Identify which cell holds the provided text, then report its [X, Y] central coordinate. 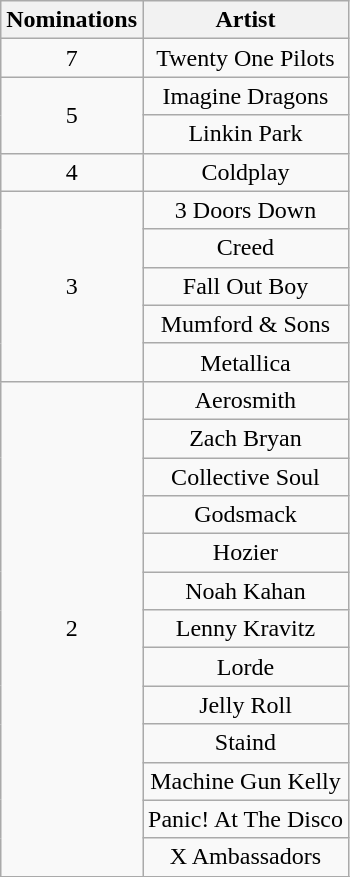
Nominations [72, 20]
Panic! At The Disco [245, 819]
2 [72, 628]
Hozier [245, 553]
Mumford & Sons [245, 324]
Lorde [245, 667]
Jelly Roll [245, 705]
4 [72, 172]
Zach Bryan [245, 438]
Fall Out Boy [245, 286]
3 Doors Down [245, 210]
Machine Gun Kelly [245, 781]
Imagine Dragons [245, 96]
Twenty One Pilots [245, 58]
3 [72, 286]
5 [72, 115]
7 [72, 58]
Godsmack [245, 515]
X Ambassadors [245, 857]
Staind [245, 743]
Lenny Kravitz [245, 629]
Creed [245, 248]
Metallica [245, 362]
Collective Soul [245, 477]
Noah Kahan [245, 591]
Artist [245, 20]
Aerosmith [245, 400]
Coldplay [245, 172]
Linkin Park [245, 134]
